Locate the cell with the specified text and output its (X, Y) center coordinate. 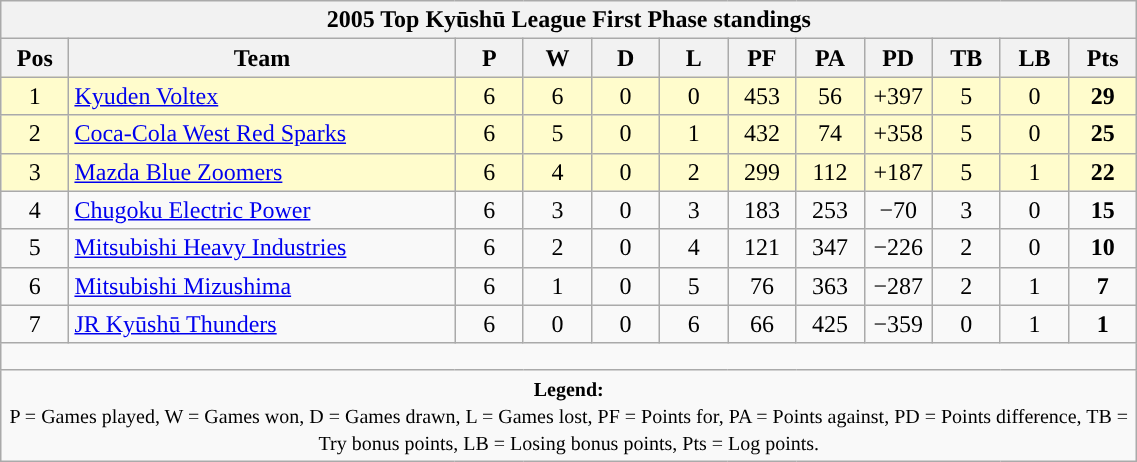
453 (762, 96)
TB (966, 58)
Pos (35, 58)
+187 (898, 172)
253 (830, 210)
Coca-Cola West Red Sparks (262, 134)
JR Kyūshū Thunders (262, 324)
432 (762, 134)
P (489, 58)
−226 (898, 248)
112 (830, 172)
Chugoku Electric Power (262, 210)
363 (830, 286)
Mitsubishi Mizushima (262, 286)
PA (830, 58)
PF (762, 58)
D (625, 58)
Team (262, 58)
L (694, 58)
183 (762, 210)
PD (898, 58)
−359 (898, 324)
56 (830, 96)
25 (1103, 134)
76 (762, 286)
Mitsubishi Heavy Industries (262, 248)
10 (1103, 248)
121 (762, 248)
Kyuden Voltex (262, 96)
22 (1103, 172)
299 (762, 172)
Mazda Blue Zoomers (262, 172)
Pts (1103, 58)
−70 (898, 210)
66 (762, 324)
347 (830, 248)
2005 Top Kyūshū League First Phase standings (569, 20)
29 (1103, 96)
74 (830, 134)
425 (830, 324)
+397 (898, 96)
−287 (898, 286)
+358 (898, 134)
LB (1034, 58)
15 (1103, 210)
W (557, 58)
